For the text-containing cell, return its midpoint in (X, Y) coordinate format. 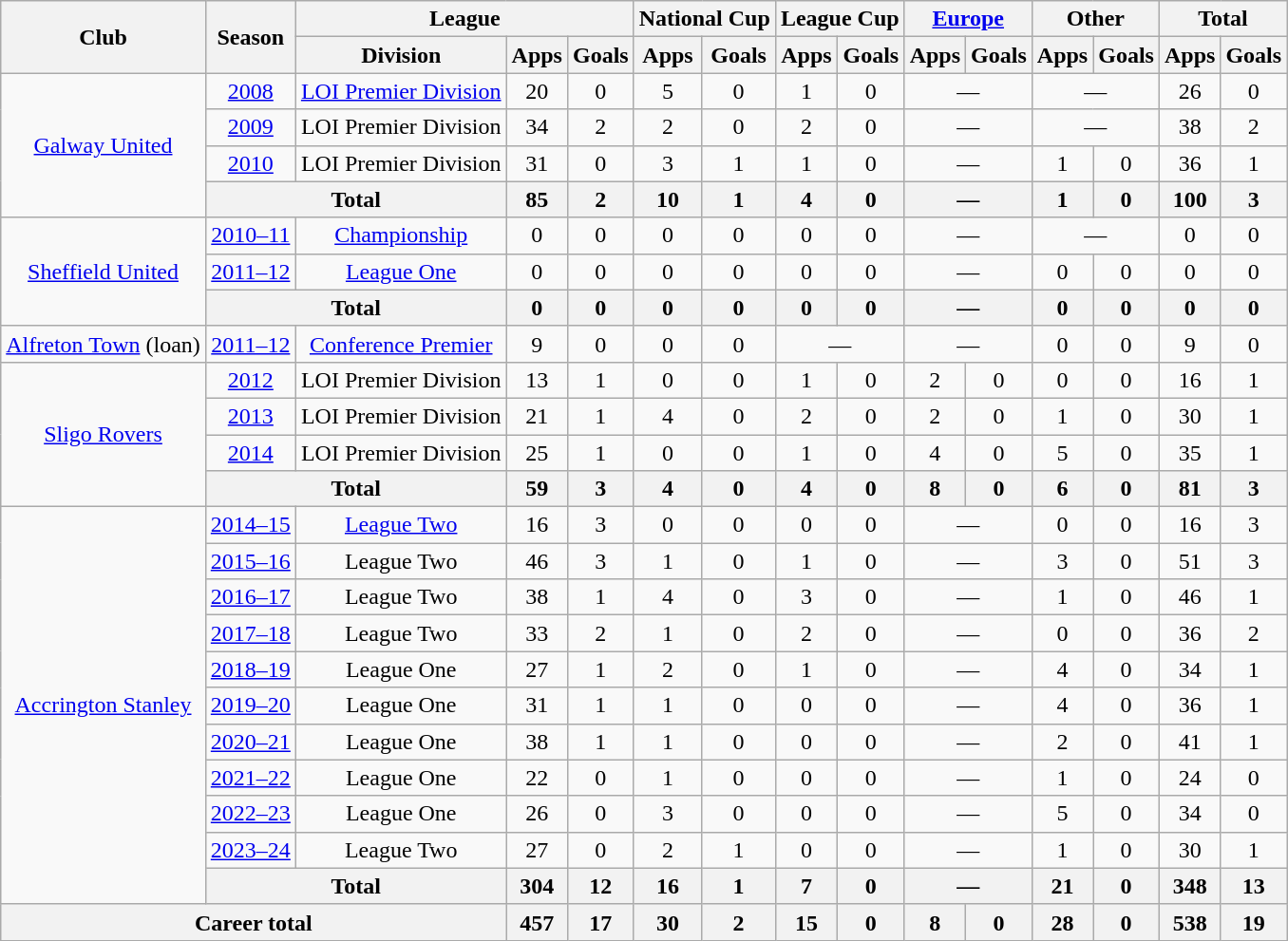
33 (537, 633)
348 (1189, 886)
20 (537, 91)
2018–19 (251, 669)
Division (401, 55)
7 (805, 886)
24 (1189, 778)
Conference Premier (401, 344)
Europe (968, 19)
2012 (251, 380)
Championship (401, 235)
2022–23 (251, 814)
2019–20 (251, 706)
538 (1189, 922)
Other (1095, 19)
22 (537, 778)
2023–24 (251, 850)
Career total (254, 922)
2008 (251, 91)
2016–17 (251, 597)
2013 (251, 416)
2021–22 (251, 778)
59 (537, 489)
12 (600, 886)
Sligo Rovers (104, 434)
Season (251, 37)
2014–15 (251, 525)
2014 (251, 453)
National Cup (705, 19)
17 (600, 922)
Alfreton Town (loan) (104, 344)
51 (1189, 561)
Sheffield United (104, 272)
81 (1189, 489)
35 (1189, 453)
100 (1189, 199)
2015–16 (251, 561)
Accrington Stanley (104, 706)
41 (1189, 742)
25 (537, 453)
304 (537, 886)
2010 (251, 163)
2010–11 (251, 235)
League (464, 19)
15 (805, 922)
League Cup (840, 19)
85 (537, 199)
19 (1254, 922)
2017–18 (251, 633)
Galway United (104, 145)
10 (668, 199)
Club (104, 37)
6 (1062, 489)
2020–21 (251, 742)
2009 (251, 127)
457 (537, 922)
28 (1062, 922)
